Return the [x, y] coordinate for the center point of the cell that contains the specified text.  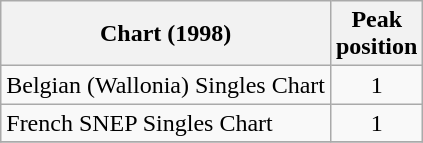
Chart (1998) [166, 34]
Peakposition [376, 34]
Belgian (Wallonia) Singles Chart [166, 85]
French SNEP Singles Chart [166, 123]
